Detect which cell encompasses the target text, then output its [X, Y] center coordinate. 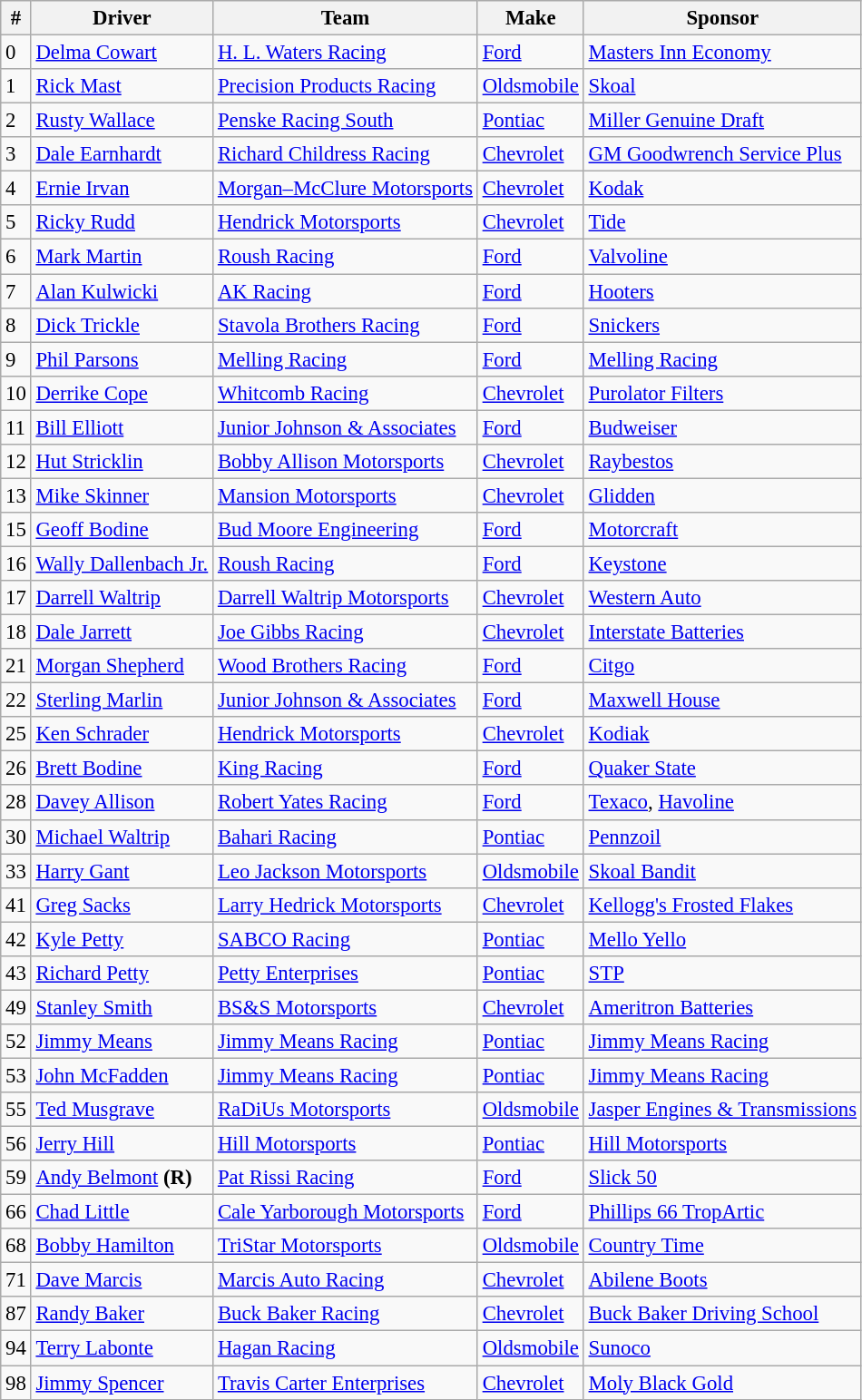
STP [722, 974]
Budweiser [722, 427]
Purolator Filters [722, 393]
Quaker State [722, 769]
Ken Schrader [122, 734]
Michael Waltrip [122, 837]
Dave Marcis [122, 1280]
5 [16, 222]
Darrell Waltrip Motorsports [346, 598]
Alan Kulwicki [122, 291]
Masters Inn Economy [722, 53]
59 [16, 1178]
Marcis Auto Racing [346, 1280]
Jasper Engines & Transmissions [722, 1110]
Larry Hedrick Motorsports [346, 905]
Joe Gibbs Racing [346, 632]
Precision Products Racing [346, 86]
John McFadden [122, 1075]
Wally Dallenbach Jr. [122, 563]
Interstate Batteries [722, 632]
Citgo [722, 666]
AK Racing [346, 291]
26 [16, 769]
Wood Brothers Racing [346, 666]
SABCO Racing [346, 939]
Ricky Rudd [122, 222]
42 [16, 939]
94 [16, 1348]
Derrike Cope [122, 393]
Greg Sacks [122, 905]
33 [16, 871]
Mansion Motorsports [346, 495]
68 [16, 1246]
6 [16, 257]
1 [16, 86]
Hooters [722, 291]
Phillips 66 TropArtic [722, 1212]
12 [16, 462]
Mello Yello [722, 939]
Keystone [722, 563]
Jimmy Spencer [122, 1383]
Morgan Shepherd [122, 666]
Cale Yarborough Motorsports [346, 1212]
Bud Moore Engineering [346, 530]
Sponsor [722, 18]
Geoff Bodine [122, 530]
16 [16, 563]
Country Time [722, 1246]
Bill Elliott [122, 427]
Stanley Smith [122, 1007]
8 [16, 325]
Ameritron Batteries [722, 1007]
Bahari Racing [346, 837]
Davey Allison [122, 803]
17 [16, 598]
Dale Earnhardt [122, 154]
13 [16, 495]
Sunoco [722, 1348]
0 [16, 53]
Make [530, 18]
Ted Musgrave [122, 1110]
Jimmy Means [122, 1042]
Whitcomb Racing [346, 393]
Jerry Hill [122, 1144]
Stavola Brothers Racing [346, 325]
Leo Jackson Motorsports [346, 871]
Kellogg's Frosted Flakes [722, 905]
King Racing [346, 769]
Skoal [722, 86]
Pat Rissi Racing [346, 1178]
Richard Petty [122, 974]
Raybestos [722, 462]
25 [16, 734]
Bobby Allison Motorsports [346, 462]
Chad Little [122, 1212]
# [16, 18]
Snickers [722, 325]
Motorcraft [722, 530]
11 [16, 427]
Petty Enterprises [346, 974]
Dale Jarrett [122, 632]
Rick Mast [122, 86]
Hagan Racing [346, 1348]
Glidden [722, 495]
22 [16, 700]
Rusty Wallace [122, 121]
Mark Martin [122, 257]
Dick Trickle [122, 325]
53 [16, 1075]
21 [16, 666]
66 [16, 1212]
Terry Labonte [122, 1348]
Skoal Bandit [722, 871]
9 [16, 359]
7 [16, 291]
TriStar Motorsports [346, 1246]
Kodak [722, 189]
BS&S Motorsports [346, 1007]
Slick 50 [722, 1178]
49 [16, 1007]
52 [16, 1042]
2 [16, 121]
Mike Skinner [122, 495]
Tide [722, 222]
Kodiak [722, 734]
Driver [122, 18]
Delma Cowart [122, 53]
Pennzoil [722, 837]
Buck Baker Racing [346, 1315]
Harry Gant [122, 871]
56 [16, 1144]
28 [16, 803]
Abilene Boots [722, 1280]
43 [16, 974]
Buck Baker Driving School [722, 1315]
Miller Genuine Draft [722, 121]
98 [16, 1383]
Brett Bodine [122, 769]
30 [16, 837]
Western Auto [722, 598]
Robert Yates Racing [346, 803]
Moly Black Gold [722, 1383]
H. L. Waters Racing [346, 53]
4 [16, 189]
Hut Stricklin [122, 462]
Team [346, 18]
Morgan–McClure Motorsports [346, 189]
Randy Baker [122, 1315]
Ernie Irvan [122, 189]
15 [16, 530]
Andy Belmont (R) [122, 1178]
Penske Racing South [346, 121]
55 [16, 1110]
Kyle Petty [122, 939]
Bobby Hamilton [122, 1246]
Maxwell House [722, 700]
87 [16, 1315]
Phil Parsons [122, 359]
Darrell Waltrip [122, 598]
GM Goodwrench Service Plus [722, 154]
Sterling Marlin [122, 700]
41 [16, 905]
Valvoline [722, 257]
Richard Childress Racing [346, 154]
71 [16, 1280]
Texaco, Havoline [722, 803]
Travis Carter Enterprises [346, 1383]
RaDiUs Motorsports [346, 1110]
18 [16, 632]
10 [16, 393]
3 [16, 154]
